Search for the cell housing the specified text and yield its (x, y) center coordinate. 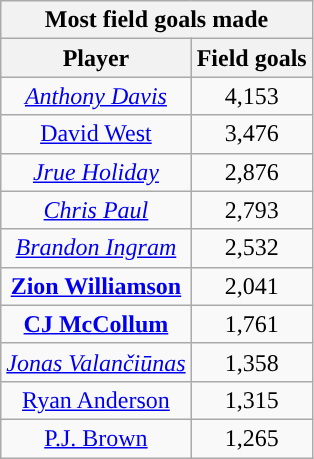
Jonas Valančiūnas (96, 362)
Zion Williamson (96, 286)
Brandon Ingram (96, 248)
P.J. Brown (96, 438)
1,315 (252, 400)
3,476 (252, 134)
David West (96, 134)
2,041 (252, 286)
2,876 (252, 172)
1,265 (252, 438)
2,532 (252, 248)
4,153 (252, 96)
1,761 (252, 324)
2,793 (252, 210)
Most field goals made (156, 20)
Field goals (252, 58)
1,358 (252, 362)
Chris Paul (96, 210)
Player (96, 58)
Jrue Holiday (96, 172)
Anthony Davis (96, 96)
Ryan Anderson (96, 400)
CJ McCollum (96, 324)
